Provide the [x, y] coordinate of the cell's center where the given text is located.  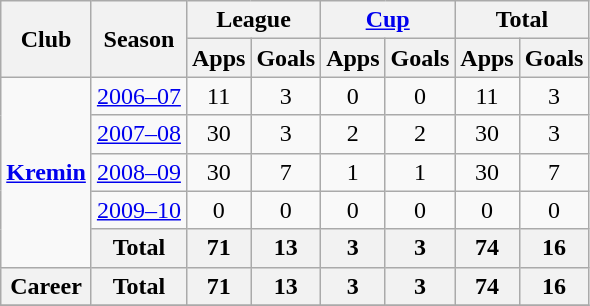
Club [46, 39]
2009–10 [138, 210]
Season [138, 39]
League [253, 20]
Career [46, 286]
Kremin [46, 172]
Cup [388, 20]
2006–07 [138, 96]
2008–09 [138, 172]
2007–08 [138, 134]
